Return (X, Y) of the center of cell containing provided text 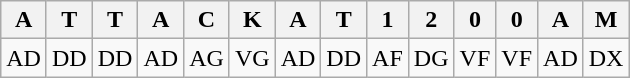
VG (252, 58)
C (207, 20)
1 (388, 20)
DG (431, 58)
K (252, 20)
AF (388, 58)
2 (431, 20)
M (606, 20)
DX (606, 58)
AG (207, 58)
